For the text-containing cell, return its midpoint in [x, y] coordinate format. 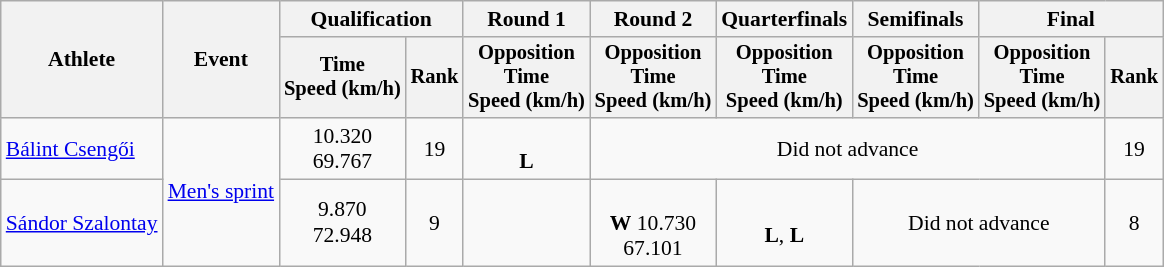
9.87072.948 [342, 224]
W 10.73067.101 [654, 224]
Athlete [82, 60]
8 [1134, 224]
Final [1071, 19]
L [526, 148]
Event [222, 60]
10.32069.767 [342, 148]
TimeSpeed (km/h) [342, 78]
L, L [784, 224]
Semifinals [916, 19]
Bálint Csengői [82, 148]
Men's sprint [222, 192]
9 [435, 224]
Quarterfinals [784, 19]
Qualification [371, 19]
Round 1 [526, 19]
Sándor Szalontay [82, 224]
Round 2 [654, 19]
